From the cell containing the given text, extract its center point as [x, y] coordinate. 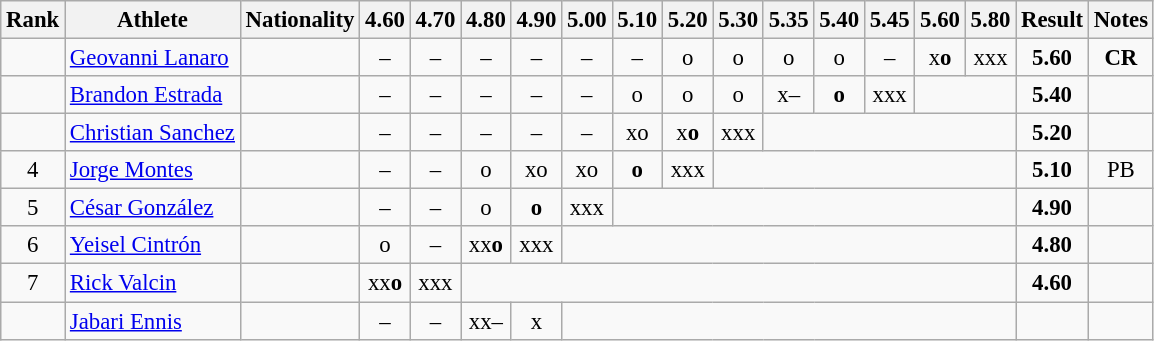
Athlete [153, 20]
Christian Sanchez [153, 133]
5.30 [738, 20]
Brandon Estrada [153, 95]
5.45 [889, 20]
4.70 [435, 20]
5 [33, 208]
xx– [486, 321]
Yeisel Cintrón [153, 245]
Result [1052, 20]
Rick Valcin [153, 283]
5.80 [990, 20]
5.35 [788, 20]
Geovanni Lanaro [153, 58]
CR [1120, 58]
Jorge Montes [153, 170]
5.00 [587, 20]
6 [33, 245]
x [536, 321]
César González [153, 208]
4 [33, 170]
x– [788, 95]
Jabari Ennis [153, 321]
7 [33, 283]
Notes [1120, 20]
Nationality [300, 20]
Rank [33, 20]
PB [1120, 170]
